Output the [X, Y] coordinate of the center of the cell containing the given text.  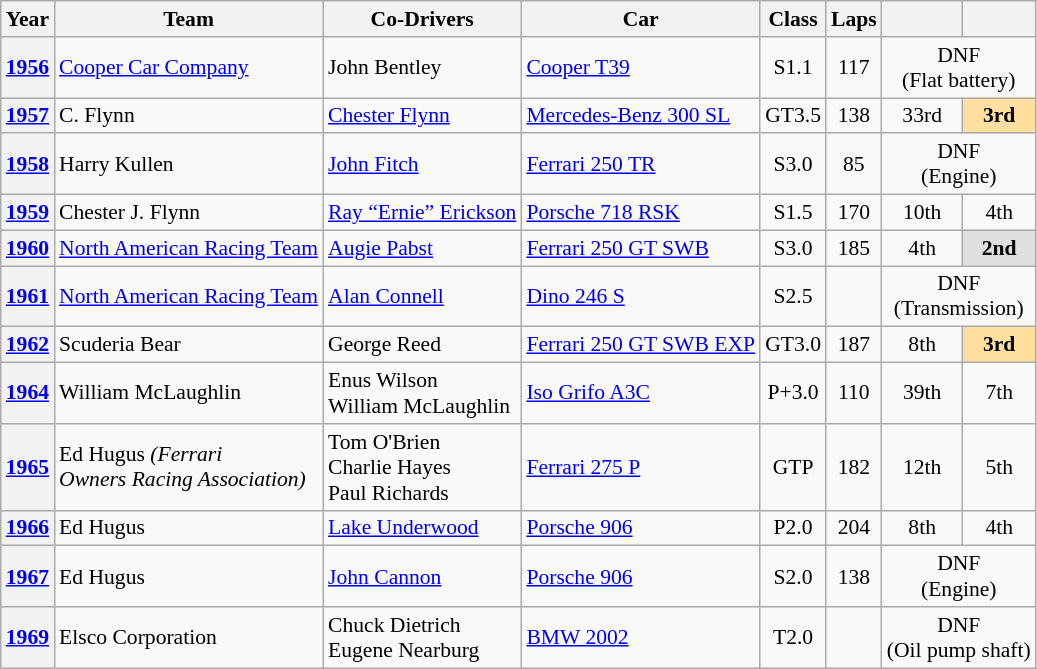
C. Flynn [188, 116]
Mercedes-Benz 300 SL [640, 116]
Chester J. Flynn [188, 213]
William McLaughlin [188, 394]
GT3.0 [793, 345]
P2.0 [793, 528]
Ferrari 275 P [640, 468]
Porsche 718 RSK [640, 213]
182 [854, 468]
170 [854, 213]
1960 [28, 248]
Iso Grifo A3C [640, 394]
Co-Drivers [422, 19]
George Reed [422, 345]
John Bentley [422, 68]
204 [854, 528]
Class [793, 19]
1961 [28, 296]
85 [854, 164]
1964 [28, 394]
Enus Wilson William McLaughlin [422, 394]
S1.5 [793, 213]
DNF(Flat battery) [959, 68]
187 [854, 345]
Ferrari 250 GT SWB EXP [640, 345]
Elsco Corporation [188, 638]
Alan Connell [422, 296]
Laps [854, 19]
Cooper Car Company [188, 68]
5th [1000, 468]
1966 [28, 528]
1959 [28, 213]
Ferrari 250 TR [640, 164]
39th [922, 394]
BMW 2002 [640, 638]
S2.0 [793, 576]
185 [854, 248]
John Cannon [422, 576]
Cooper T39 [640, 68]
S1.1 [793, 68]
117 [854, 68]
Harry Kullen [188, 164]
110 [854, 394]
Ed Hugus (FerrariOwners Racing Association) [188, 468]
Ferrari 250 GT SWB [640, 248]
Ray “Ernie” Erickson [422, 213]
1965 [28, 468]
Chester Flynn [422, 116]
Year [28, 19]
2nd [1000, 248]
Car [640, 19]
GT3.5 [793, 116]
S2.5 [793, 296]
Scuderia Bear [188, 345]
1957 [28, 116]
DNF(Oil pump shaft) [959, 638]
GTP [793, 468]
Augie Pabst [422, 248]
Dino 246 S [640, 296]
P+3.0 [793, 394]
1956 [28, 68]
Team [188, 19]
1958 [28, 164]
Chuck Dietrich Eugene Nearburg [422, 638]
12th [922, 468]
33rd [922, 116]
1962 [28, 345]
Lake Underwood [422, 528]
1969 [28, 638]
John Fitch [422, 164]
Tom O'Brien Charlie Hayes Paul Richards [422, 468]
7th [1000, 394]
T2.0 [793, 638]
1967 [28, 576]
DNF(Transmission) [959, 296]
10th [922, 213]
